Provide the [X, Y] coordinate of the cell's center where the given text is located.  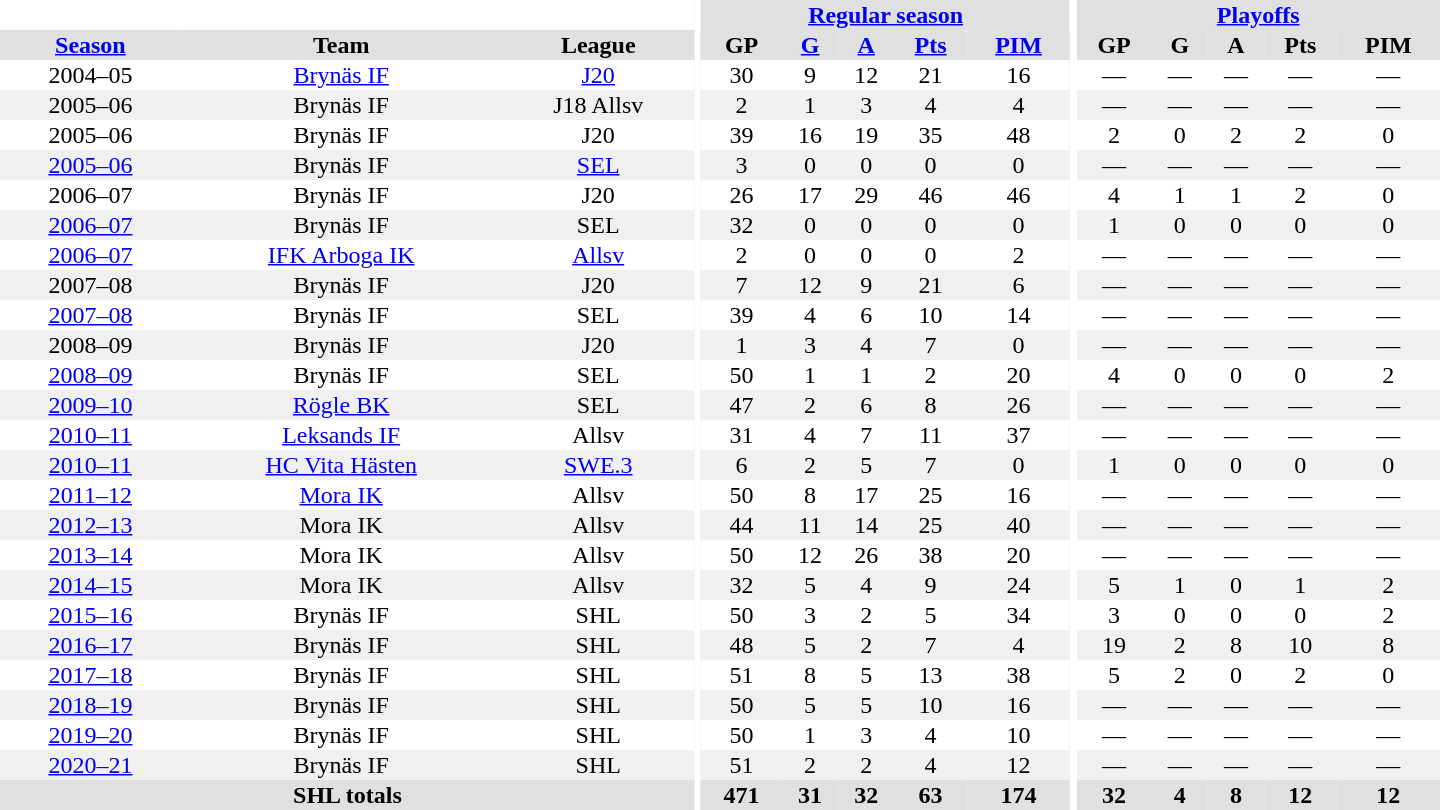
2017–18 [90, 675]
47 [742, 405]
2009–10 [90, 405]
SHL totals [348, 795]
29 [866, 195]
35 [930, 135]
2020–21 [90, 765]
63 [930, 795]
2015–16 [90, 615]
HC Vita Hästen [342, 465]
40 [1018, 525]
Playoffs [1258, 15]
471 [742, 795]
24 [1018, 585]
2016–17 [90, 645]
Rögle BK [342, 405]
2012–13 [90, 525]
League [598, 45]
Leksands IF [342, 435]
SWE.3 [598, 465]
2013–14 [90, 555]
IFK Arboga IK [342, 255]
Team [342, 45]
Regular season [886, 15]
2018–19 [90, 705]
2004–05 [90, 75]
13 [930, 675]
2019–20 [90, 735]
2014–15 [90, 585]
30 [742, 75]
174 [1018, 795]
2011–12 [90, 495]
Season [90, 45]
44 [742, 525]
J18 Allsv [598, 105]
37 [1018, 435]
34 [1018, 615]
